Extract the (X, Y) coordinate from the center of the cell holding the provided text.  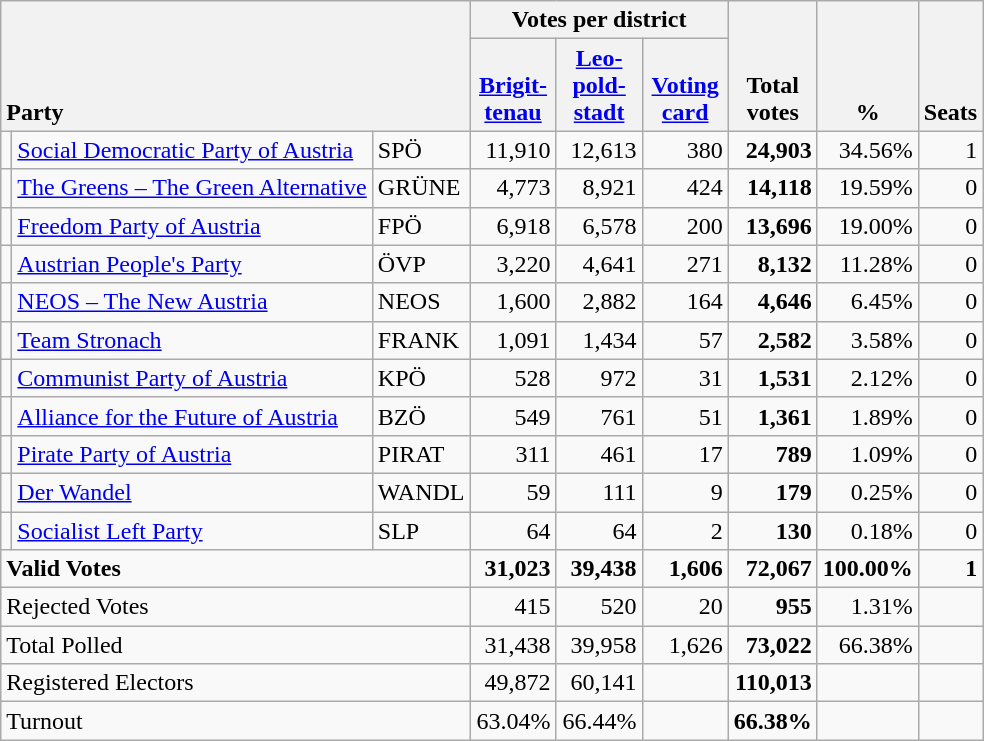
GRÜNE (421, 188)
66.44% (599, 721)
73,022 (772, 645)
2.12% (868, 378)
0.18% (868, 531)
0.25% (868, 492)
2,882 (599, 302)
13,696 (772, 226)
11.28% (868, 264)
NEOS – The New Austria (192, 302)
Party (236, 66)
424 (685, 188)
1.09% (868, 454)
KPÖ (421, 378)
1,600 (513, 302)
Totalvotes (772, 66)
Brigit-tenau (513, 85)
955 (772, 607)
8,132 (772, 264)
31 (685, 378)
8,921 (599, 188)
Socialist Left Party (192, 531)
Total Polled (236, 645)
SPÖ (421, 150)
1,361 (772, 416)
PIRAT (421, 454)
100.00% (868, 569)
17 (685, 454)
415 (513, 607)
Votes per district (599, 20)
3.58% (868, 340)
Alliance for the Future of Austria (192, 416)
FRANK (421, 340)
BZÖ (421, 416)
Seats (950, 66)
57 (685, 340)
1,626 (685, 645)
6,918 (513, 226)
Leo-pold-stadt (599, 85)
Social Democratic Party of Austria (192, 150)
12,613 (599, 150)
Registered Electors (236, 683)
528 (513, 378)
31,438 (513, 645)
49,872 (513, 683)
461 (599, 454)
59 (513, 492)
Turnout (236, 721)
Team Stronach (192, 340)
Der Wandel (192, 492)
311 (513, 454)
20 (685, 607)
111 (599, 492)
51 (685, 416)
31,023 (513, 569)
19.59% (868, 188)
FPÖ (421, 226)
200 (685, 226)
19.00% (868, 226)
The Greens – The Green Alternative (192, 188)
2,582 (772, 340)
WANDL (421, 492)
2 (685, 531)
Valid Votes (236, 569)
1.31% (868, 607)
Communist Party of Austria (192, 378)
6,578 (599, 226)
130 (772, 531)
761 (599, 416)
1.89% (868, 416)
Votingcard (685, 85)
72,067 (772, 569)
380 (685, 150)
520 (599, 607)
972 (599, 378)
4,641 (599, 264)
Freedom Party of Austria (192, 226)
1,091 (513, 340)
34.56% (868, 150)
Rejected Votes (236, 607)
6.45% (868, 302)
1,531 (772, 378)
Pirate Party of Austria (192, 454)
SLP (421, 531)
271 (685, 264)
3,220 (513, 264)
1,606 (685, 569)
ÖVP (421, 264)
11,910 (513, 150)
4,646 (772, 302)
549 (513, 416)
789 (772, 454)
60,141 (599, 683)
NEOS (421, 302)
164 (685, 302)
179 (772, 492)
24,903 (772, 150)
14,118 (772, 188)
4,773 (513, 188)
39,438 (599, 569)
1,434 (599, 340)
63.04% (513, 721)
% (868, 66)
Austrian People's Party (192, 264)
39,958 (599, 645)
110,013 (772, 683)
9 (685, 492)
